Identify which cell holds the provided text, then report its (x, y) central coordinate. 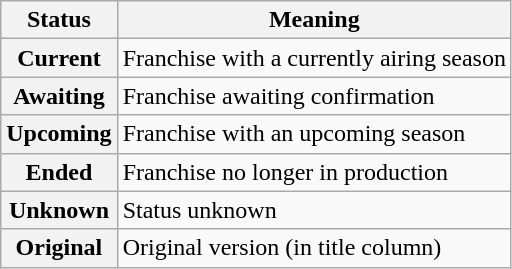
Current (59, 58)
Franchise with an upcoming season (314, 134)
Status unknown (314, 210)
Original version (in title column) (314, 248)
Franchise no longer in production (314, 172)
Status (59, 20)
Franchise awaiting confirmation (314, 96)
Ended (59, 172)
Franchise with a currently airing season (314, 58)
Upcoming (59, 134)
Original (59, 248)
Unknown (59, 210)
Meaning (314, 20)
Awaiting (59, 96)
